Find where the given text appears and provide that cell's center as (x, y) coordinate. 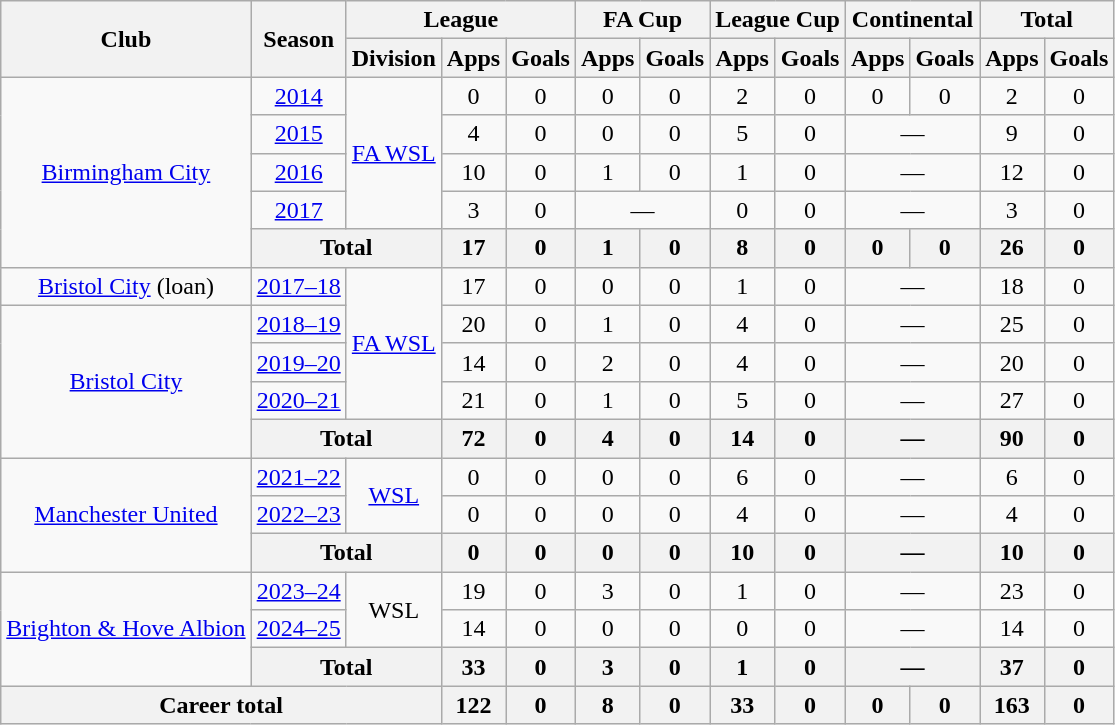
27 (1012, 400)
12 (1012, 172)
2021–22 (298, 477)
25 (1012, 324)
90 (1012, 438)
Career total (222, 705)
League (460, 20)
23 (1012, 591)
2023–24 (298, 591)
2016 (298, 172)
Manchester United (126, 515)
Bristol City (126, 381)
2017–18 (298, 286)
21 (473, 400)
9 (1012, 134)
2017 (298, 210)
Continental (912, 20)
Bristol City (loan) (126, 286)
Season (298, 39)
2024–25 (298, 629)
163 (1012, 705)
72 (473, 438)
FA Cup (642, 20)
19 (473, 591)
Birmingham City (126, 172)
2014 (298, 96)
2019–20 (298, 362)
37 (1012, 667)
2020–21 (298, 400)
Division (394, 58)
League Cup (778, 20)
Brighton & Hove Albion (126, 629)
18 (1012, 286)
26 (1012, 248)
Club (126, 39)
122 (473, 705)
2018–19 (298, 324)
2022–23 (298, 515)
2015 (298, 134)
